From the cell containing the given text, extract its center point as [x, y] coordinate. 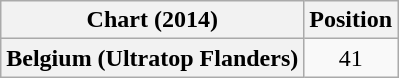
Belgium (Ultratop Flanders) [152, 58]
Chart (2014) [152, 20]
41 [351, 58]
Position [351, 20]
